Provide the [x, y] coordinate of the cell's center where the given text is located.  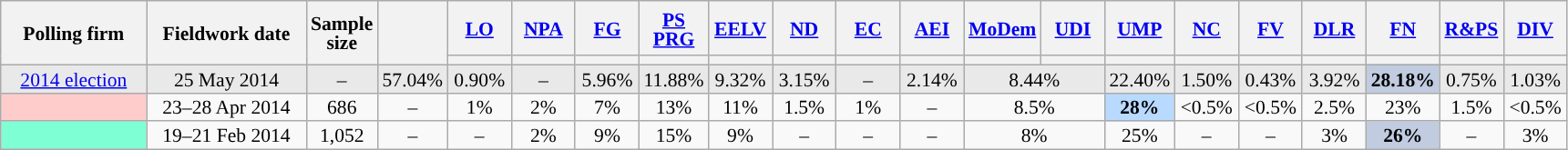
MoDem [1002, 28]
23% [1403, 107]
2.14% [932, 78]
28% [1141, 107]
DLR [1334, 28]
0.75% [1471, 78]
1,052 [342, 136]
1.50% [1206, 78]
UDI [1072, 28]
PSPRG [674, 28]
FN [1403, 28]
11% [740, 107]
Fieldwork date [226, 33]
Polling firm [74, 33]
0.90% [479, 78]
2.5% [1334, 107]
2014 election [74, 78]
3.92% [1334, 78]
EC [868, 28]
R&PS [1471, 28]
NC [1206, 28]
25% [1141, 136]
686 [342, 107]
5.96% [607, 78]
FV [1270, 28]
7% [607, 107]
19–21 Feb 2014 [226, 136]
15% [674, 136]
22.40% [1141, 78]
57.04% [412, 78]
FG [607, 28]
13% [674, 107]
DIV [1535, 28]
AEI [932, 28]
EELV [740, 28]
26% [1403, 136]
28.18% [1403, 78]
25 May 2014 [226, 78]
LO [479, 28]
NPA [543, 28]
8.44% [1035, 78]
1.03% [1535, 78]
23–28 Apr 2014 [226, 107]
0.43% [1270, 78]
UMP [1141, 28]
8% [1035, 136]
Samplesize [342, 33]
9.32% [740, 78]
3.15% [804, 78]
8.5% [1035, 107]
ND [804, 28]
11.88% [674, 78]
